Identify which cell holds the provided text, then report its (x, y) central coordinate. 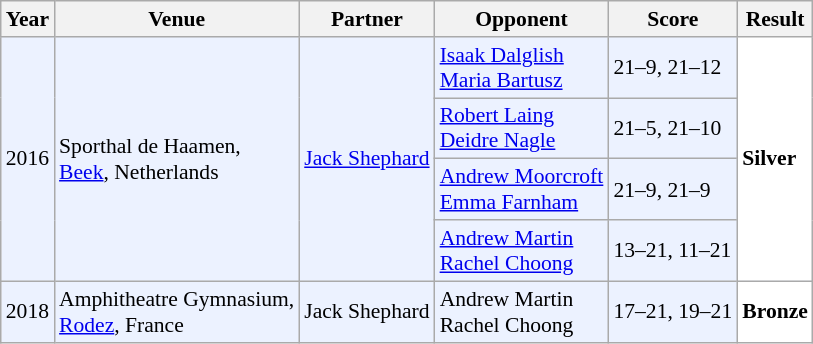
21–9, 21–9 (672, 190)
2016 (28, 159)
Bronze (775, 312)
Amphitheatre Gymnasium,Rodez, France (176, 312)
Isaak Dalglish Maria Bartusz (522, 68)
Year (28, 19)
Robert Laing Deidre Nagle (522, 128)
Partner (366, 19)
17–21, 19–21 (672, 312)
2018 (28, 312)
Opponent (522, 19)
Result (775, 19)
Venue (176, 19)
21–9, 21–12 (672, 68)
Andrew Moorcroft Emma Farnham (522, 190)
Sporthal de Haamen,Beek, Netherlands (176, 159)
13–21, 11–21 (672, 250)
Silver (775, 159)
Score (672, 19)
21–5, 21–10 (672, 128)
